Return (x, y) of the center of cell containing provided text 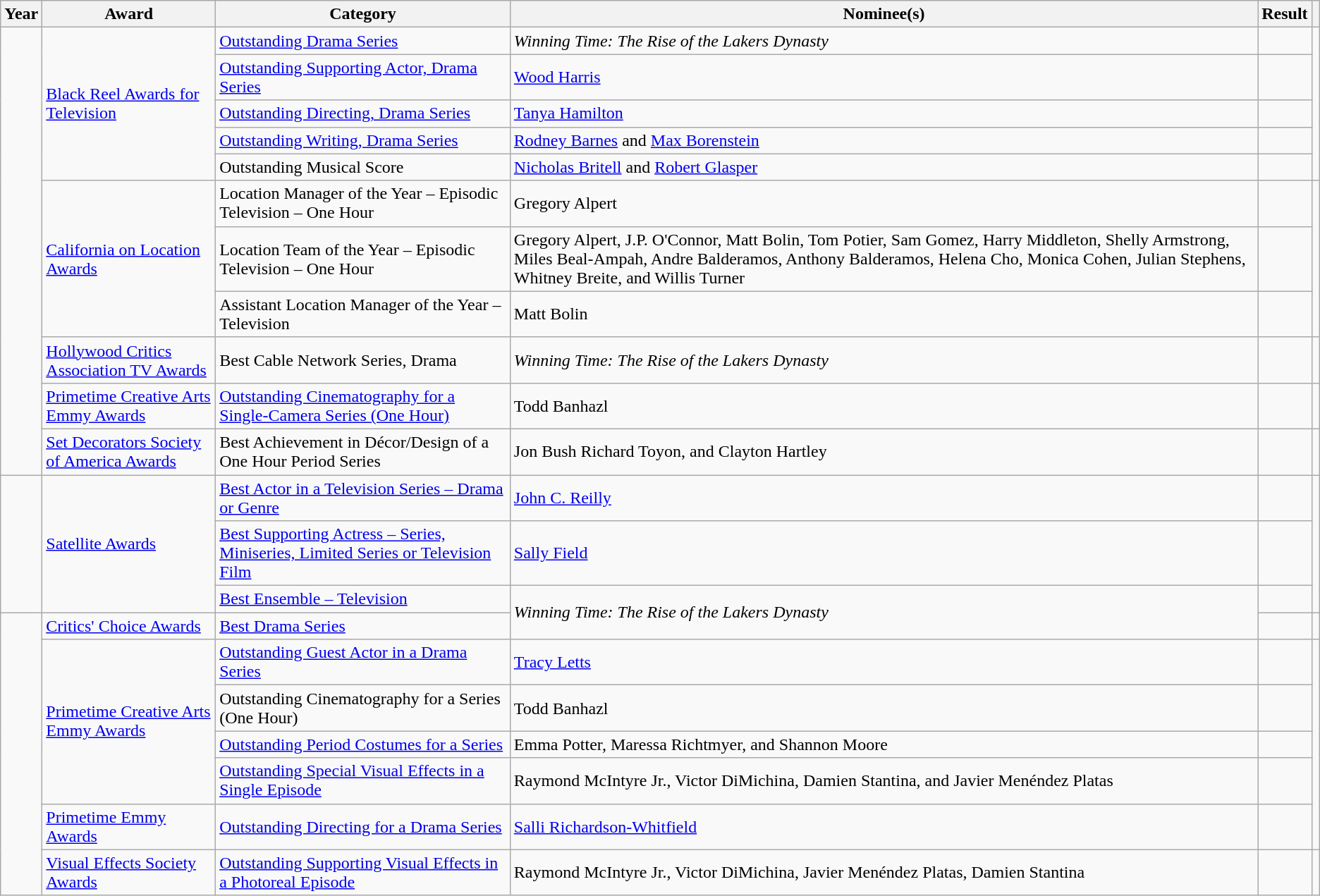
Outstanding Musical Score (363, 167)
Outstanding Special Visual Effects in a Single Episode (363, 781)
Nominee(s) (884, 14)
Category (363, 14)
Outstanding Writing, Drama Series (363, 140)
Outstanding Directing for a Drama Series (363, 826)
Nicholas Britell and Robert Glasper (884, 167)
Outstanding Cinematography for a Single-Camera Series (One Hour) (363, 406)
California on Location Awards (129, 259)
Jon Bush Richard Toyon, and Clayton Hartley (884, 451)
Visual Effects Society Awards (129, 873)
Wood Harris (884, 78)
Best Ensemble – Television (363, 599)
Critics' Choice Awards (129, 626)
Location Manager of the Year – Episodic Television – One Hour (363, 203)
Outstanding Supporting Visual Effects in a Photoreal Episode (363, 873)
Raymond McIntyre Jr., Victor DiMichina, Javier Menéndez Platas, Damien Stantina (884, 873)
Emma Potter, Maressa Richtmyer, and Shannon Moore (884, 744)
Outstanding Directing, Drama Series (363, 113)
Best Actor in a Television Series – Drama or Genre (363, 498)
Satellite Awards (129, 544)
Outstanding Supporting Actor, Drama Series (363, 78)
Hollywood Critics Association TV Awards (129, 360)
Sally Field (884, 553)
Result (1285, 14)
Matt Bolin (884, 314)
Black Reel Awards for Television (129, 104)
Raymond McIntyre Jr., Victor DiMichina, Damien Stantina, and Javier Menéndez Platas (884, 781)
Year (21, 14)
Outstanding Drama Series (363, 41)
John C. Reilly (884, 498)
Outstanding Cinematography for a Series (One Hour) (363, 708)
Best Supporting Actress – Series, Miniseries, Limited Series or Television Film (363, 553)
Outstanding Guest Actor in a Drama Series (363, 663)
Best Cable Network Series, Drama (363, 360)
Tracy Letts (884, 663)
Award (129, 14)
Gregory Alpert (884, 203)
Primetime Emmy Awards (129, 826)
Tanya Hamilton (884, 113)
Set Decorators Society of America Awards (129, 451)
Assistant Location Manager of the Year – Television (363, 314)
Salli Richardson-Whitfield (884, 826)
Best Drama Series (363, 626)
Best Achievement in Décor/Design of a One Hour Period Series (363, 451)
Rodney Barnes and Max Borenstein (884, 140)
Outstanding Period Costumes for a Series (363, 744)
Location Team of the Year – Episodic Television – One Hour (363, 259)
